Output the [X, Y] coordinate of the center of the cell containing the given text.  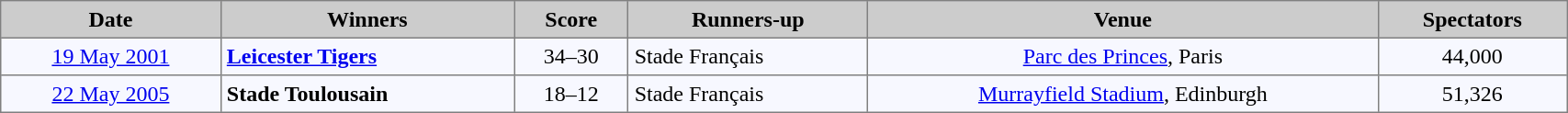
51,326 [1472, 94]
19 May 2001 [110, 56]
Parc des Princes, Paris [1122, 56]
Score [571, 19]
Venue [1122, 19]
Winners [367, 19]
34–30 [571, 56]
Spectators [1472, 19]
Murrayfield Stadium, Edinburgh [1122, 94]
Stade Toulousain [367, 94]
22 May 2005 [110, 94]
Runners-up [748, 19]
44,000 [1472, 56]
Leicester Tigers [367, 56]
18–12 [571, 94]
Date [110, 19]
